Identify which cell holds the provided text, then report its (x, y) central coordinate. 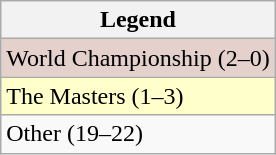
World Championship (2–0) (138, 58)
Legend (138, 20)
The Masters (1–3) (138, 96)
Other (19–22) (138, 134)
